Return the [x, y] coordinate for the center point of the cell that contains the specified text.  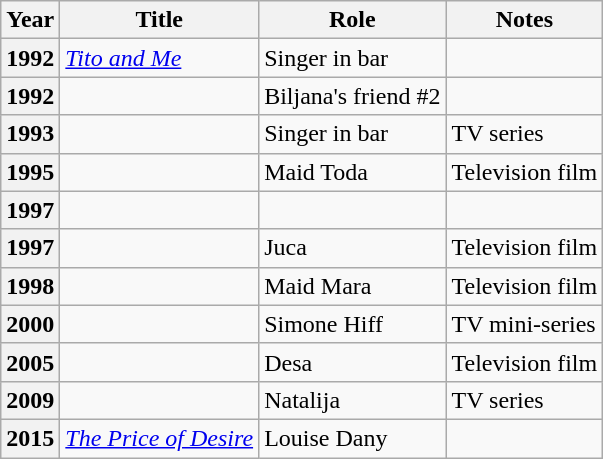
2000 [30, 324]
Biljana's friend #2 [352, 96]
Notes [524, 20]
Year [30, 20]
Role [352, 20]
The Price of Desire [160, 438]
Louise Dany [352, 438]
Desa [352, 362]
1995 [30, 172]
1993 [30, 134]
Title [160, 20]
Maid Toda [352, 172]
2005 [30, 362]
Simone Hiff [352, 324]
1998 [30, 286]
TV mini-series [524, 324]
Maid Mara [352, 286]
Tito and Me [160, 58]
2009 [30, 400]
Juca [352, 248]
2015 [30, 438]
Natalija [352, 400]
